Search for the cell housing the specified text and yield its (x, y) center coordinate. 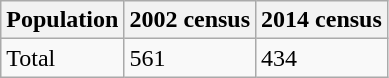
Total (62, 58)
2002 census (190, 20)
434 (322, 58)
2014 census (322, 20)
561 (190, 58)
Population (62, 20)
